From the cell containing the given text, extract its center point as (X, Y) coordinate. 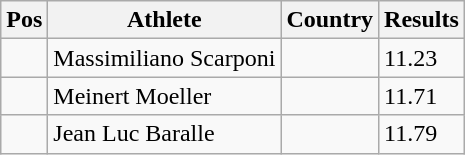
Athlete (164, 20)
Pos (24, 20)
Massimiliano Scarponi (164, 58)
11.79 (422, 134)
Results (422, 20)
Meinert Moeller (164, 96)
11.71 (422, 96)
Jean Luc Baralle (164, 134)
Country (330, 20)
11.23 (422, 58)
